Scan for the cell matching the given text and deliver its (x, y) coordinate at center. 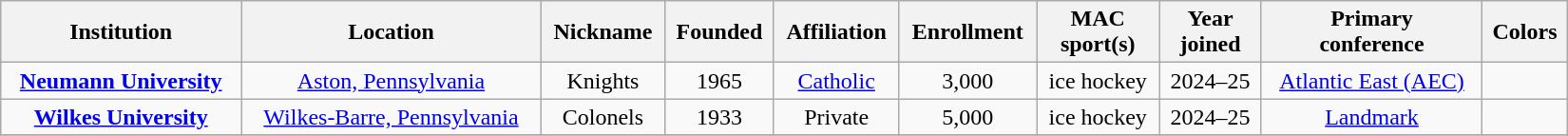
Atlantic East (AEC) (1371, 81)
1965 (718, 81)
MACsport(s) (1099, 32)
Nickname (602, 32)
Colors (1524, 32)
Aston, Pennsylvania (392, 81)
Yearjoined (1211, 32)
Affiliation (836, 32)
Colonels (602, 117)
Founded (718, 32)
Enrollment (967, 32)
Catholic (836, 81)
Knights (602, 81)
Wilkes University (122, 117)
Wilkes-Barre, Pennsylvania (392, 117)
1933 (718, 117)
Private (836, 117)
Neumann University (122, 81)
Landmark (1371, 117)
3,000 (967, 81)
Institution (122, 32)
5,000 (967, 117)
Location (392, 32)
Primaryconference (1371, 32)
